Find where the given text appears and provide that cell's center as (x, y) coordinate. 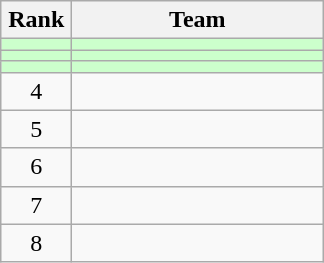
Team (198, 20)
4 (36, 91)
6 (36, 167)
Rank (36, 20)
7 (36, 205)
8 (36, 243)
5 (36, 129)
